Provide the (x, y) coordinate of the cell's center where the given text is located.  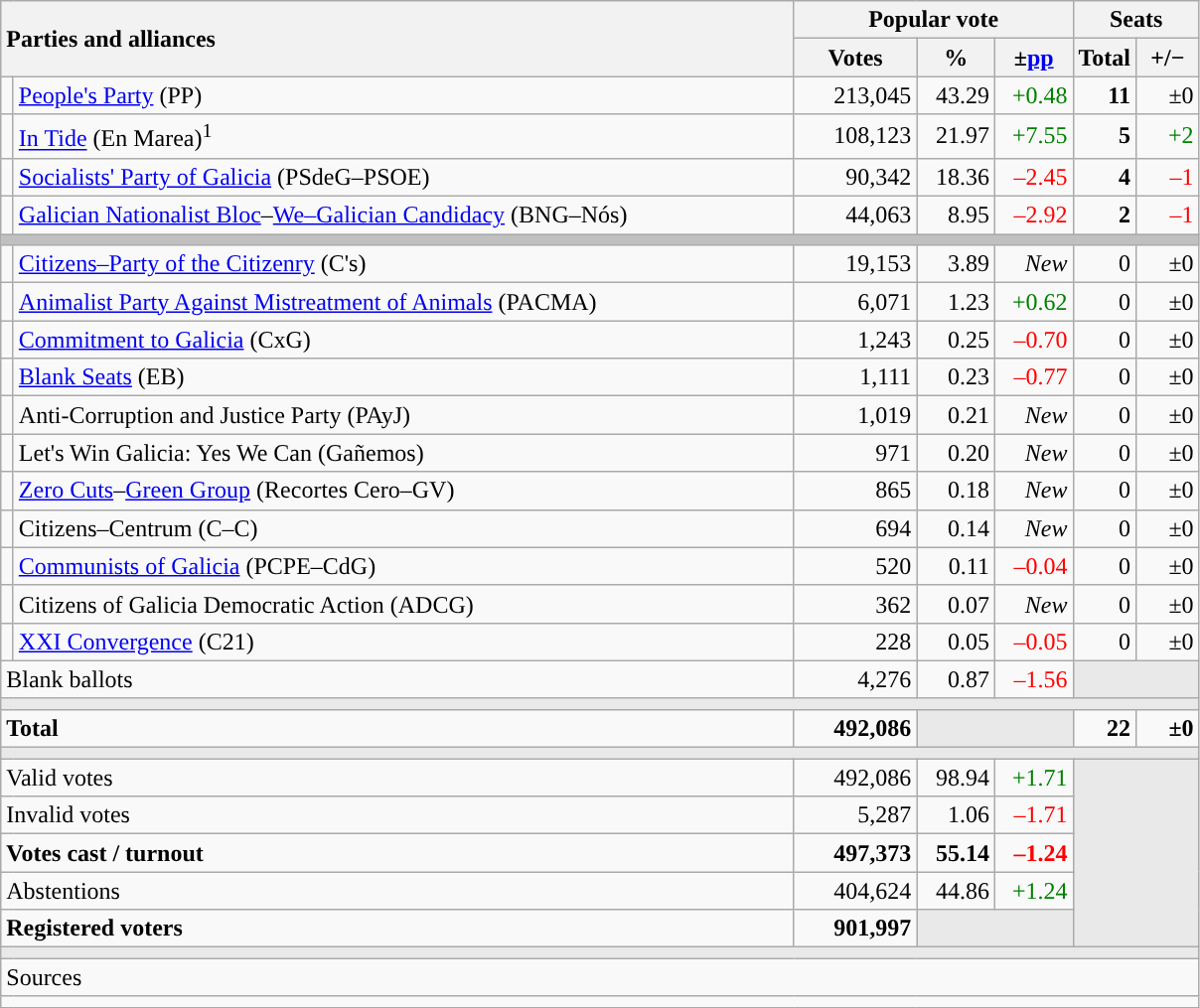
8.95 (956, 216)
5,287 (855, 815)
21.97 (956, 137)
865 (855, 491)
Seats (1136, 20)
+1.24 (1033, 891)
+7.55 (1033, 137)
Communists of Galicia (PCPE–CdG) (403, 566)
+1.71 (1033, 778)
Animalist Party Against Mistreatment of Animals (PACMA) (403, 302)
Votes (855, 58)
1,243 (855, 340)
22 (1105, 728)
1,111 (855, 377)
971 (855, 453)
901,997 (855, 929)
4 (1105, 177)
Zero Cuts–Green Group (Recortes Cero–GV) (403, 491)
0.23 (956, 377)
Blank Seats (EB) (403, 377)
Commitment to Galicia (CxG) (403, 340)
Invalid votes (397, 815)
19,153 (855, 264)
0.87 (956, 679)
44.86 (956, 891)
44,063 (855, 216)
–0.70 (1033, 340)
Sources (600, 977)
55.14 (956, 853)
Votes cast / turnout (397, 853)
0.11 (956, 566)
Blank ballots (397, 679)
520 (855, 566)
1.06 (956, 815)
People's Party (PP) (403, 95)
–1.24 (1033, 853)
% (956, 58)
+0.62 (1033, 302)
0.07 (956, 604)
5 (1105, 137)
Valid votes (397, 778)
108,123 (855, 137)
±pp (1033, 58)
–2.92 (1033, 216)
Citizens–Party of the Citizenry (C's) (403, 264)
497,373 (855, 853)
362 (855, 604)
Parties and alliances (397, 39)
3.89 (956, 264)
11 (1105, 95)
90,342 (855, 177)
Let's Win Galicia: Yes We Can (Gañemos) (403, 453)
6,071 (855, 302)
Citizens–Centrum (C–C) (403, 528)
Popular vote (934, 20)
0.05 (956, 642)
98.94 (956, 778)
+/− (1168, 58)
Anti-Corruption and Justice Party (PAyJ) (403, 415)
–0.05 (1033, 642)
0.18 (956, 491)
0.20 (956, 453)
Socialists' Party of Galicia (PSdeG–PSOE) (403, 177)
2 (1105, 216)
694 (855, 528)
+0.48 (1033, 95)
0.21 (956, 415)
1.23 (956, 302)
In Tide (En Marea)1 (403, 137)
+2 (1168, 137)
4,276 (855, 679)
43.29 (956, 95)
Citizens of Galicia Democratic Action (ADCG) (403, 604)
213,045 (855, 95)
–0.04 (1033, 566)
Galician Nationalist Bloc–We–Galician Candidacy (BNG–Nós) (403, 216)
1,019 (855, 415)
Registered voters (397, 929)
–1.71 (1033, 815)
18.36 (956, 177)
228 (855, 642)
Abstentions (397, 891)
0.14 (956, 528)
–1.56 (1033, 679)
–2.45 (1033, 177)
404,624 (855, 891)
–0.77 (1033, 377)
0.25 (956, 340)
XXI Convergence (C21) (403, 642)
